Return (x, y) of the center of cell containing provided text 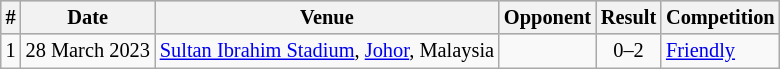
Venue (327, 17)
Date (88, 17)
0–2 (628, 51)
Opponent (548, 17)
28 March 2023 (88, 51)
1 (11, 51)
Sultan Ibrahim Stadium, Johor, Malaysia (327, 51)
Friendly (720, 51)
Result (628, 17)
Competition (720, 17)
# (11, 17)
